Find where the given text appears and provide that cell's center as (x, y) coordinate. 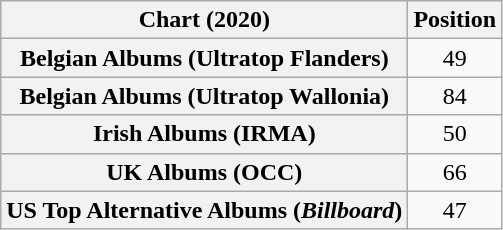
66 (455, 172)
US Top Alternative Albums (Billboard) (204, 210)
Belgian Albums (Ultratop Wallonia) (204, 96)
Position (455, 20)
49 (455, 58)
84 (455, 96)
Chart (2020) (204, 20)
Belgian Albums (Ultratop Flanders) (204, 58)
50 (455, 134)
47 (455, 210)
Irish Albums (IRMA) (204, 134)
UK Albums (OCC) (204, 172)
